Detect which cell encompasses the target text, then output its [X, Y] center coordinate. 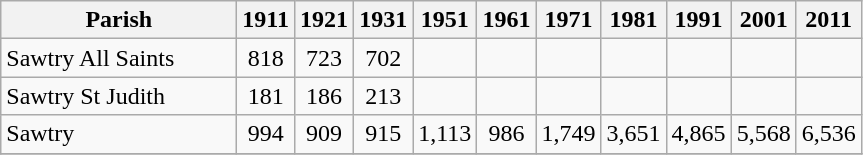
1971 [568, 20]
Parish [119, 20]
6,536 [828, 134]
Sawtry [119, 134]
1931 [384, 20]
1,113 [445, 134]
909 [324, 134]
1981 [634, 20]
723 [324, 58]
2011 [828, 20]
186 [324, 96]
1911 [266, 20]
213 [384, 96]
4,865 [698, 134]
Sawtry St Judith [119, 96]
5,568 [764, 134]
986 [506, 134]
1991 [698, 20]
818 [266, 58]
Sawtry All Saints [119, 58]
181 [266, 96]
1,749 [568, 134]
1921 [324, 20]
1951 [445, 20]
702 [384, 58]
994 [266, 134]
3,651 [634, 134]
915 [384, 134]
2001 [764, 20]
1961 [506, 20]
